Output the (x, y) coordinate of the center of the cell containing the given text.  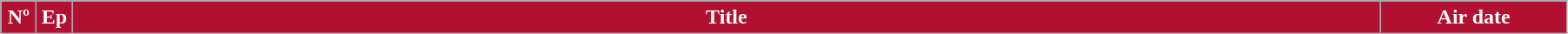
Nº (19, 17)
Ep (54, 17)
Air date (1474, 17)
Title (727, 17)
